Capture the cell that displays the provided text and extract its [X, Y] central coordinate. 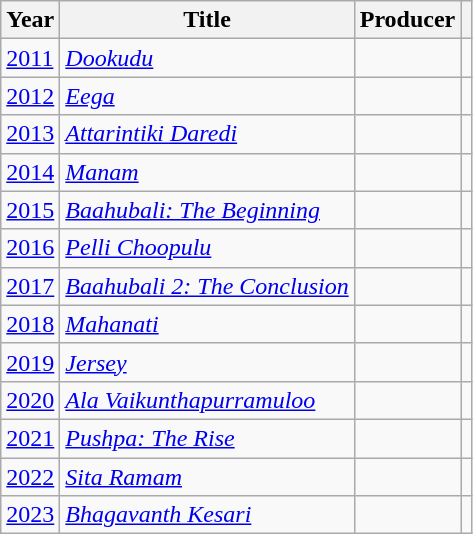
Producer [408, 20]
Manam [207, 172]
Pelli Choopulu [207, 248]
2013 [30, 134]
Pushpa: The Rise [207, 438]
2020 [30, 400]
Ala Vaikunthapurramuloo [207, 400]
2023 [30, 515]
Bhagavanth Kesari [207, 515]
2012 [30, 96]
2011 [30, 58]
Jersey [207, 362]
2015 [30, 210]
Attarintiki Daredi [207, 134]
Dookudu [207, 58]
Baahubali: The Beginning [207, 210]
Eega [207, 96]
2021 [30, 438]
2016 [30, 248]
2018 [30, 324]
Mahanati [207, 324]
Baahubali 2: The Conclusion [207, 286]
Title [207, 20]
Sita Ramam [207, 477]
2014 [30, 172]
Year [30, 20]
2019 [30, 362]
2022 [30, 477]
2017 [30, 286]
